Locate the cell with the specified text and output its (X, Y) center coordinate. 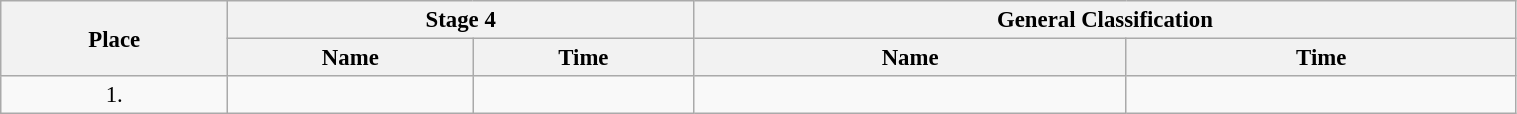
Place (114, 38)
General Classification (1105, 20)
Stage 4 (461, 20)
1. (114, 95)
